Provide the (X, Y) coordinate of the cell's center where the given text is located.  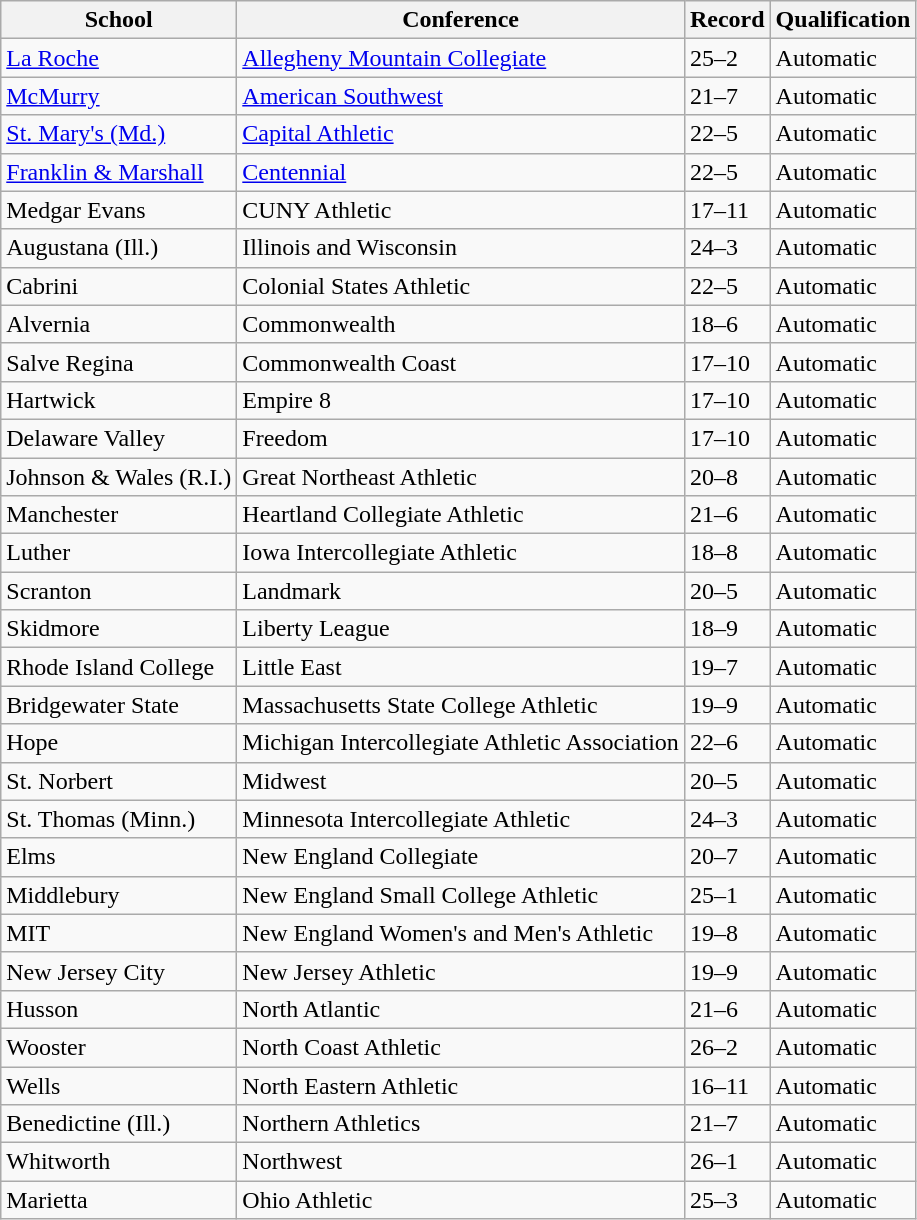
St. Mary's (Md.) (119, 134)
Heartland Collegiate Athletic (461, 515)
Hope (119, 743)
25–2 (727, 58)
Franklin & Marshall (119, 172)
Augustana (Ill.) (119, 248)
Husson (119, 1009)
Scranton (119, 591)
18–6 (727, 324)
22–6 (727, 743)
Record (727, 20)
Massachusetts State College Athletic (461, 705)
17–11 (727, 210)
Alvernia (119, 324)
North Eastern Athletic (461, 1085)
Luther (119, 553)
20–8 (727, 477)
Qualification (843, 20)
Commonwealth (461, 324)
Great Northeast Athletic (461, 477)
New England Small College Athletic (461, 895)
Marietta (119, 1200)
CUNY Athletic (461, 210)
Allegheny Mountain Collegiate (461, 58)
American Southwest (461, 96)
19–8 (727, 933)
Wooster (119, 1047)
26–1 (727, 1162)
Northern Athletics (461, 1124)
Johnson & Wales (R.I.) (119, 477)
Wells (119, 1085)
Cabrini (119, 286)
Bridgewater State (119, 705)
School (119, 20)
16–11 (727, 1085)
Delaware Valley (119, 438)
Landmark (461, 591)
Michigan Intercollegiate Athletic Association (461, 743)
St. Thomas (Minn.) (119, 819)
New England Women's and Men's Athletic (461, 933)
La Roche (119, 58)
26–2 (727, 1047)
New England Collegiate (461, 857)
Liberty League (461, 629)
Illinois and Wisconsin (461, 248)
18–8 (727, 553)
MIT (119, 933)
Colonial States Athletic (461, 286)
New Jersey Athletic (461, 971)
Iowa Intercollegiate Athletic (461, 553)
Capital Athletic (461, 134)
Rhode Island College (119, 667)
19–7 (727, 667)
New Jersey City (119, 971)
Northwest (461, 1162)
25–1 (727, 895)
Benedictine (Ill.) (119, 1124)
Conference (461, 20)
Skidmore (119, 629)
Elms (119, 857)
Minnesota Intercollegiate Athletic (461, 819)
18–9 (727, 629)
Whitworth (119, 1162)
Midwest (461, 781)
North Atlantic (461, 1009)
Commonwealth Coast (461, 362)
Ohio Athletic (461, 1200)
Freedom (461, 438)
Hartwick (119, 400)
McMurry (119, 96)
Empire 8 (461, 400)
Centennial (461, 172)
Little East (461, 667)
Medgar Evans (119, 210)
25–3 (727, 1200)
Salve Regina (119, 362)
Manchester (119, 515)
St. Norbert (119, 781)
North Coast Athletic (461, 1047)
Middlebury (119, 895)
20–7 (727, 857)
